Search for the cell housing the specified text and yield its (X, Y) center coordinate. 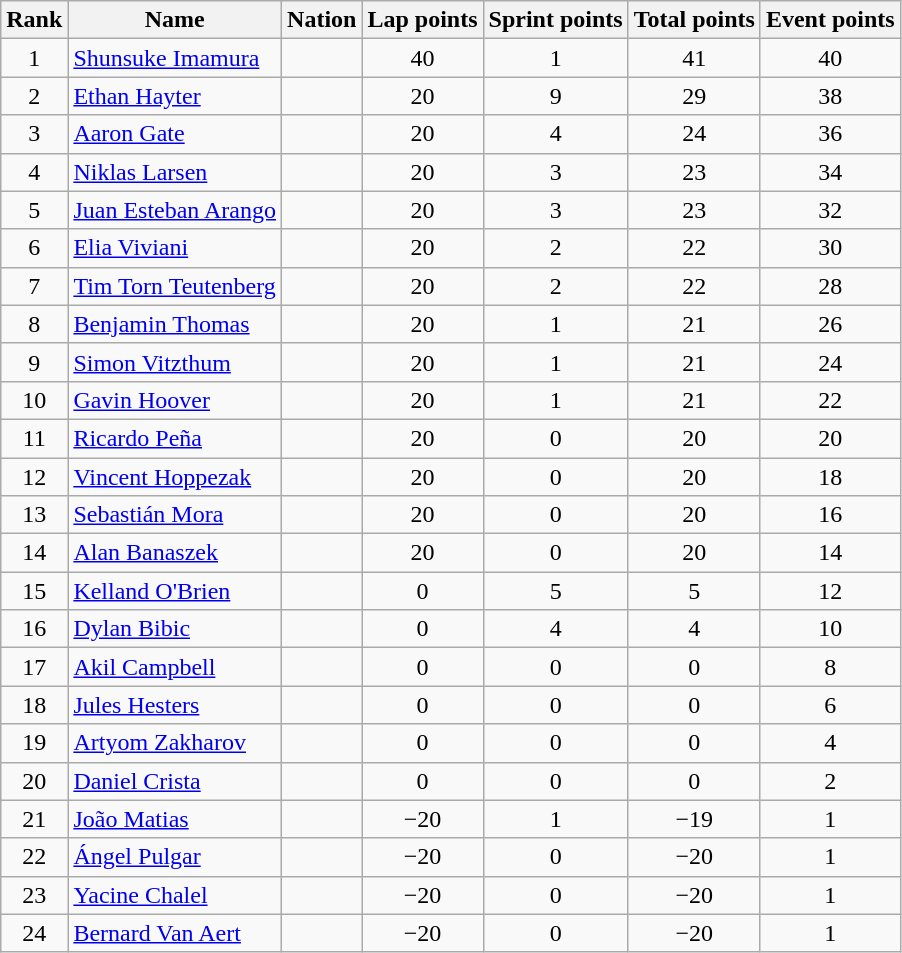
36 (830, 134)
38 (830, 96)
Rank (34, 20)
Artyom Zakharov (175, 743)
30 (830, 248)
Dylan Bibic (175, 629)
Vincent Hoppezak (175, 477)
Lap points (422, 20)
−19 (694, 819)
Ethan Hayter (175, 96)
Sebastián Mora (175, 515)
Benjamin Thomas (175, 324)
João Matias (175, 819)
Elia Viviani (175, 248)
Aaron Gate (175, 134)
26 (830, 324)
15 (34, 591)
Event points (830, 20)
Gavin Hoover (175, 400)
19 (34, 743)
28 (830, 286)
Name (175, 20)
Daniel Crista (175, 781)
Yacine Chalel (175, 895)
29 (694, 96)
17 (34, 667)
Tim Torn Teutenberg (175, 286)
Sprint points (556, 20)
Juan Esteban Arango (175, 210)
41 (694, 58)
32 (830, 210)
Simon Vitzthum (175, 362)
Ricardo Peña (175, 438)
7 (34, 286)
Kelland O'Brien (175, 591)
Total points (694, 20)
Bernard Van Aert (175, 933)
Jules Hesters (175, 705)
13 (34, 515)
Niklas Larsen (175, 172)
Alan Banaszek (175, 553)
Nation (322, 20)
34 (830, 172)
Ángel Pulgar (175, 857)
Akil Campbell (175, 667)
11 (34, 438)
Shunsuke Imamura (175, 58)
